Capture the cell that displays the provided text and extract its [X, Y] central coordinate. 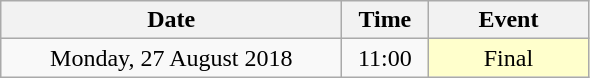
Date [172, 20]
Final [508, 58]
Time [385, 20]
Monday, 27 August 2018 [172, 58]
Event [508, 20]
11:00 [385, 58]
